From the cell containing the given text, extract its center point as [x, y] coordinate. 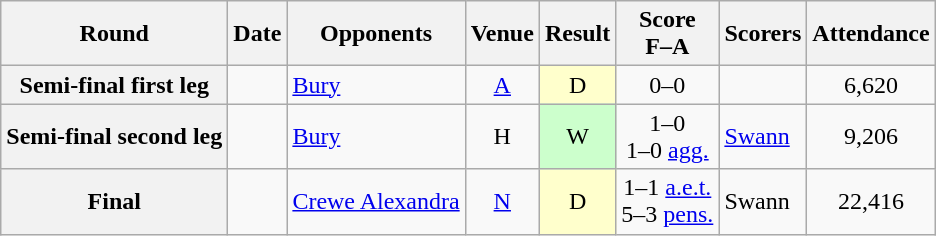
Result [577, 34]
1–1 a.e.t.5–3 pens. [668, 202]
H [502, 136]
Venue [502, 34]
0–0 [668, 85]
Crewe Alexandra [376, 202]
ScoreF–A [668, 34]
6,620 [871, 85]
22,416 [871, 202]
Final [114, 202]
Date [258, 34]
Scorers [763, 34]
Round [114, 34]
Attendance [871, 34]
1–01–0 agg. [668, 136]
W [577, 136]
N [502, 202]
A [502, 85]
9,206 [871, 136]
Opponents [376, 34]
Semi-final second leg [114, 136]
Semi-final first leg [114, 85]
